Find where the given text appears and provide that cell's center as (X, Y) coordinate. 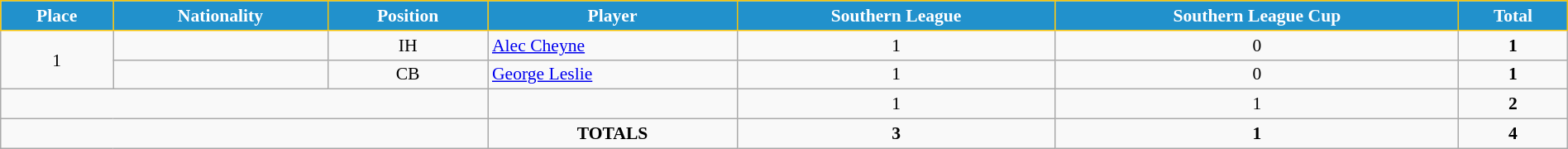
Total (1513, 16)
IH (408, 46)
Position (408, 16)
Southern League (896, 16)
3 (896, 134)
TOTALS (612, 134)
Nationality (221, 16)
Player (612, 16)
Southern League Cup (1257, 16)
4 (1513, 134)
Alec Cheyne (612, 46)
CB (408, 74)
2 (1513, 104)
Place (57, 16)
George Leslie (612, 74)
